Return the [x, y] coordinate for the center point of the cell that contains the specified text.  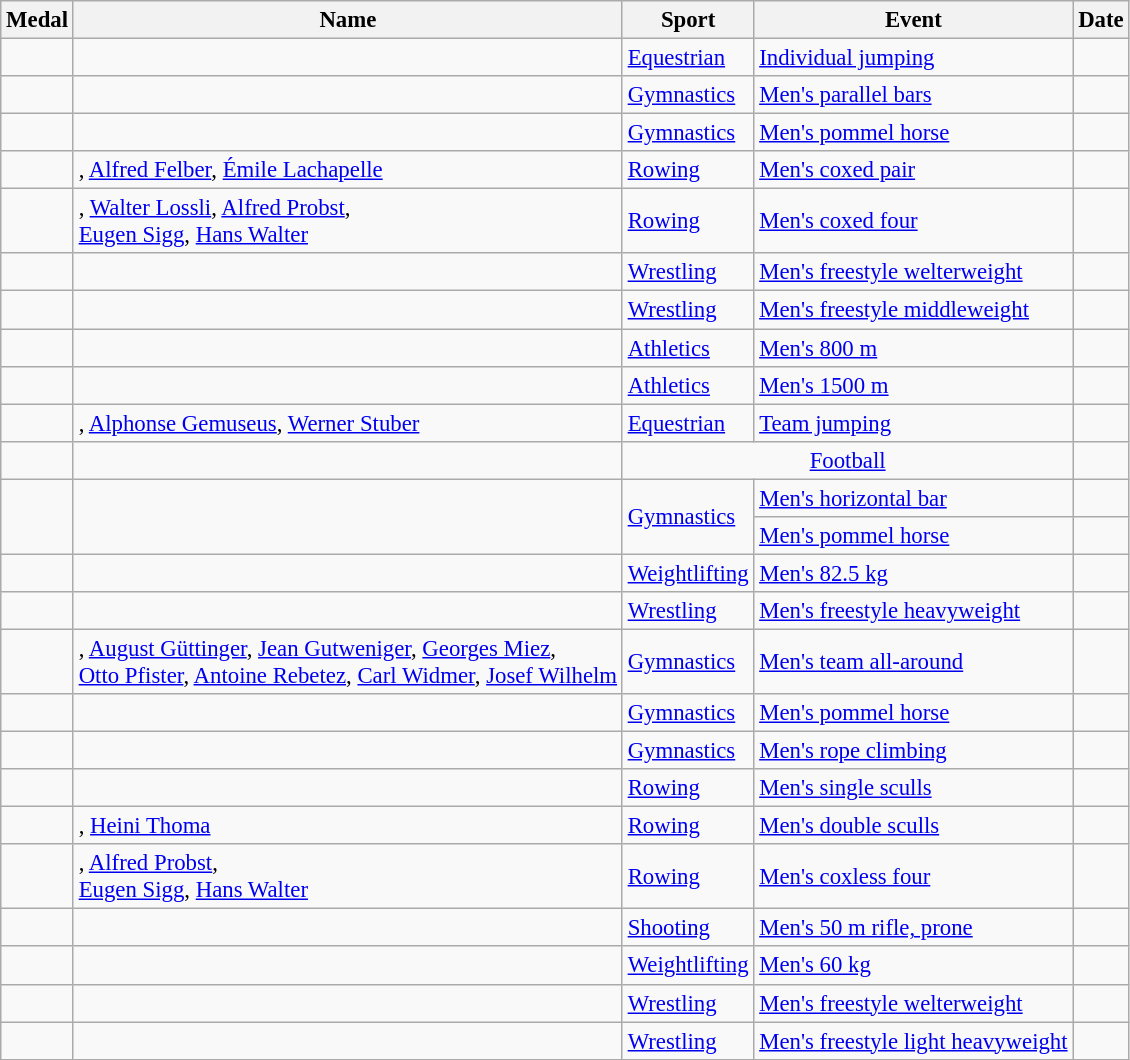
, August Güttinger, Jean Gutweniger, Georges Miez,Otto Pfister, Antoine Rebetez, Carl Widmer, Josef Wilhelm [348, 662]
Men's freestyle middleweight [914, 310]
Men's coxed four [914, 222]
Men's double sculls [914, 826]
Team jumping [914, 423]
Men's rope climbing [914, 751]
Event [914, 20]
Men's 800 m [914, 348]
Individual jumping [914, 58]
Men's 1500 m [914, 385]
Sport [688, 20]
Men's coxed pair [914, 170]
Football [848, 460]
Date [1101, 20]
, Heini Thoma [348, 826]
Shooting [688, 928]
, Alphonse Gemuseus, Werner Stuber [348, 423]
Men's parallel bars [914, 95]
Men's horizontal bar [914, 498]
Men's 60 kg [914, 966]
Men's 82.5 kg [914, 573]
Men's 50 m rifle, prone [914, 928]
Men's freestyle light heavyweight [914, 1041]
, Alfred Probst,Eugen Sigg, Hans Walter [348, 876]
Men's team all-around [914, 662]
Men's freestyle heavyweight [914, 611]
Medal [38, 20]
Men's coxless four [914, 876]
, Walter Lossli, Alfred Probst,Eugen Sigg, Hans Walter [348, 222]
Men's single sculls [914, 788]
Name [348, 20]
, Alfred Felber, Émile Lachapelle [348, 170]
